Determine the (x, y) coordinate at the center of the cell enclosing the given text.  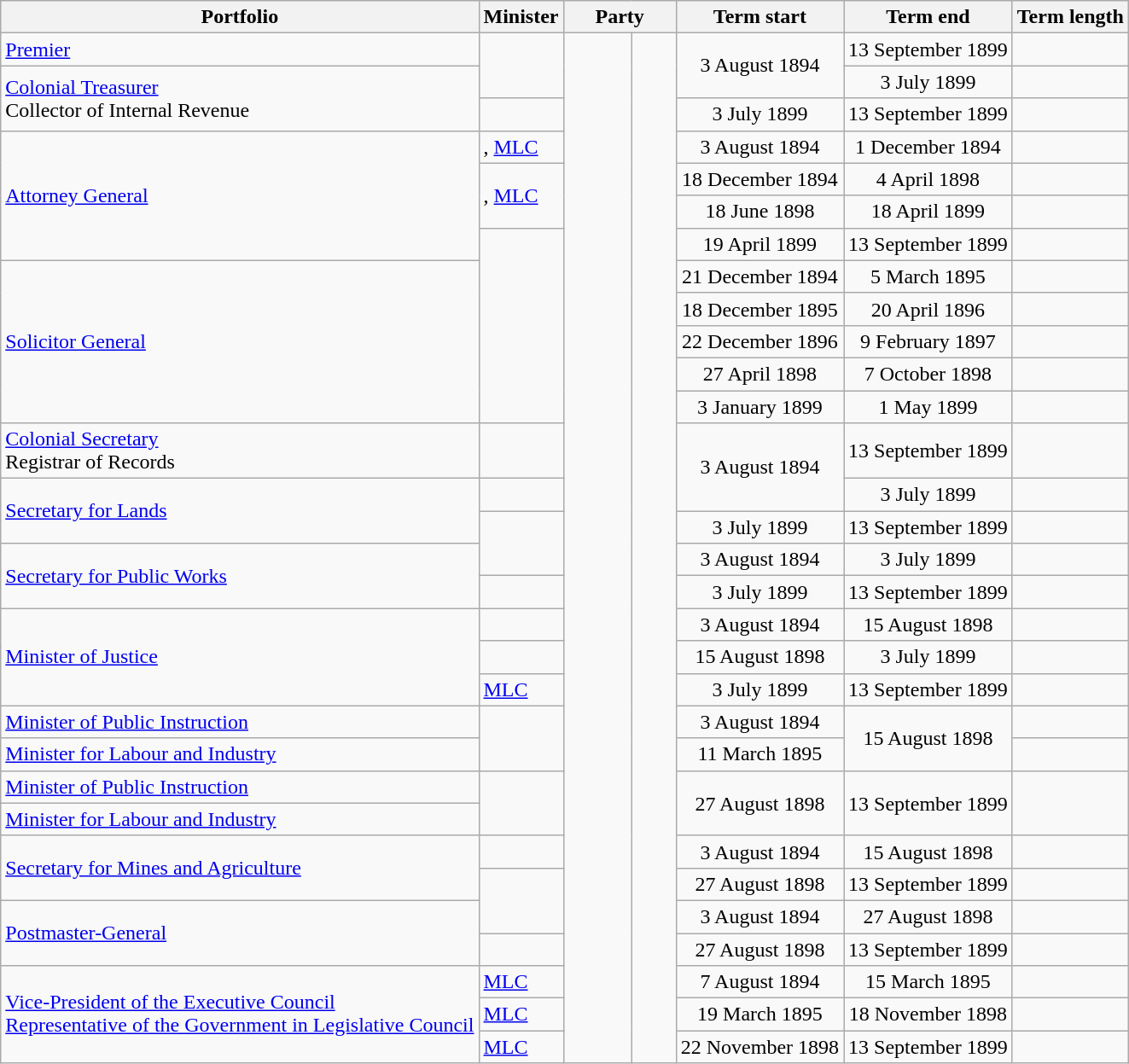
19 March 1895 (759, 1015)
Term start (759, 17)
9 February 1897 (928, 341)
21 December 1894 (759, 276)
18 April 1899 (928, 212)
Attorney General (240, 195)
11 March 1895 (759, 754)
18 December 1895 (759, 309)
18 November 1898 (928, 1015)
Term end (928, 17)
7 August 1894 (759, 982)
27 April 1898 (759, 374)
3 January 1899 (759, 407)
22 December 1896 (759, 341)
20 April 1896 (928, 309)
Premier (240, 49)
Minister (521, 17)
19 April 1899 (759, 244)
18 June 1898 (759, 212)
Party (620, 17)
Solicitor General (240, 341)
Colonial SecretaryRegistrar of Records (240, 451)
18 December 1894 (759, 179)
1 December 1894 (928, 147)
15 March 1895 (928, 982)
7 October 1898 (928, 374)
Minister of Justice (240, 657)
Secretary for Lands (240, 511)
5 March 1895 (928, 276)
1 May 1899 (928, 407)
Secretary for Public Works (240, 576)
Postmaster-General (240, 933)
22 November 1898 (759, 1047)
4 April 1898 (928, 179)
Term length (1070, 17)
Vice-President of the Executive CouncilRepresentative of the Government in Legislative Council (240, 1015)
Secretary for Mines and Agriculture (240, 868)
Portfolio (240, 17)
Colonial TreasurerCollector of Internal Revenue (240, 98)
